For the text-containing cell, return its midpoint in (X, Y) coordinate format. 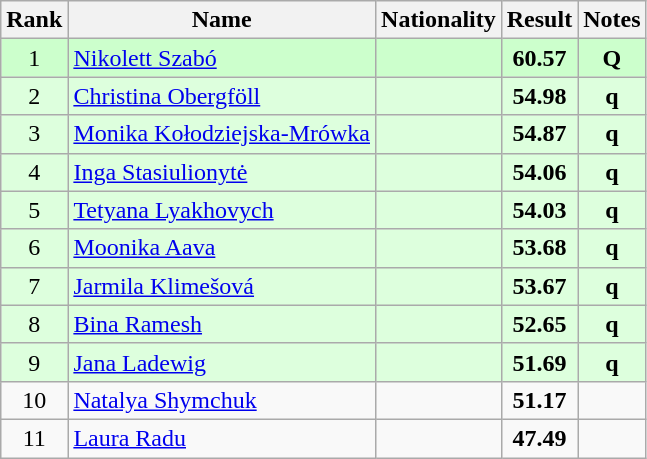
47.49 (539, 438)
52.65 (539, 324)
Rank (34, 20)
51.17 (539, 400)
Moonika Aava (222, 248)
3 (34, 134)
54.98 (539, 96)
Jana Ladewig (222, 362)
53.68 (539, 248)
9 (34, 362)
10 (34, 400)
4 (34, 172)
7 (34, 286)
5 (34, 210)
8 (34, 324)
Result (539, 20)
Natalya Shymchuk (222, 400)
6 (34, 248)
54.06 (539, 172)
Monika Kołodziejska-Mrówka (222, 134)
53.67 (539, 286)
54.03 (539, 210)
Bina Ramesh (222, 324)
51.69 (539, 362)
Notes (612, 20)
2 (34, 96)
Tetyana Lyakhovych (222, 210)
11 (34, 438)
Q (612, 58)
Nikolett Szabó (222, 58)
54.87 (539, 134)
Inga Stasiulionytė (222, 172)
60.57 (539, 58)
Christina Obergföll (222, 96)
Jarmila Klimešová (222, 286)
Laura Radu (222, 438)
Name (222, 20)
1 (34, 58)
Nationality (439, 20)
